Search for the cell housing the specified text and yield its [X, Y] center coordinate. 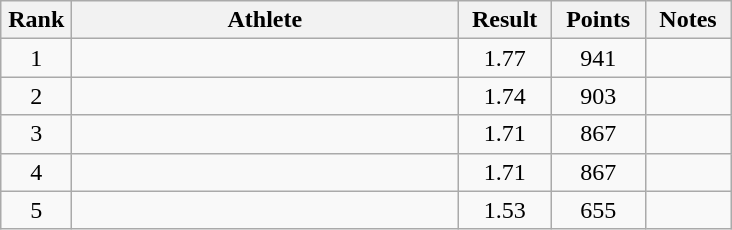
903 [598, 96]
Result [505, 20]
655 [598, 210]
1.74 [505, 96]
Athlete [265, 20]
Points [598, 20]
941 [598, 58]
Notes [688, 20]
1 [36, 58]
Rank [36, 20]
4 [36, 172]
3 [36, 134]
1.53 [505, 210]
5 [36, 210]
1.77 [505, 58]
2 [36, 96]
